Identify which cell holds the provided text, then report its [X, Y] central coordinate. 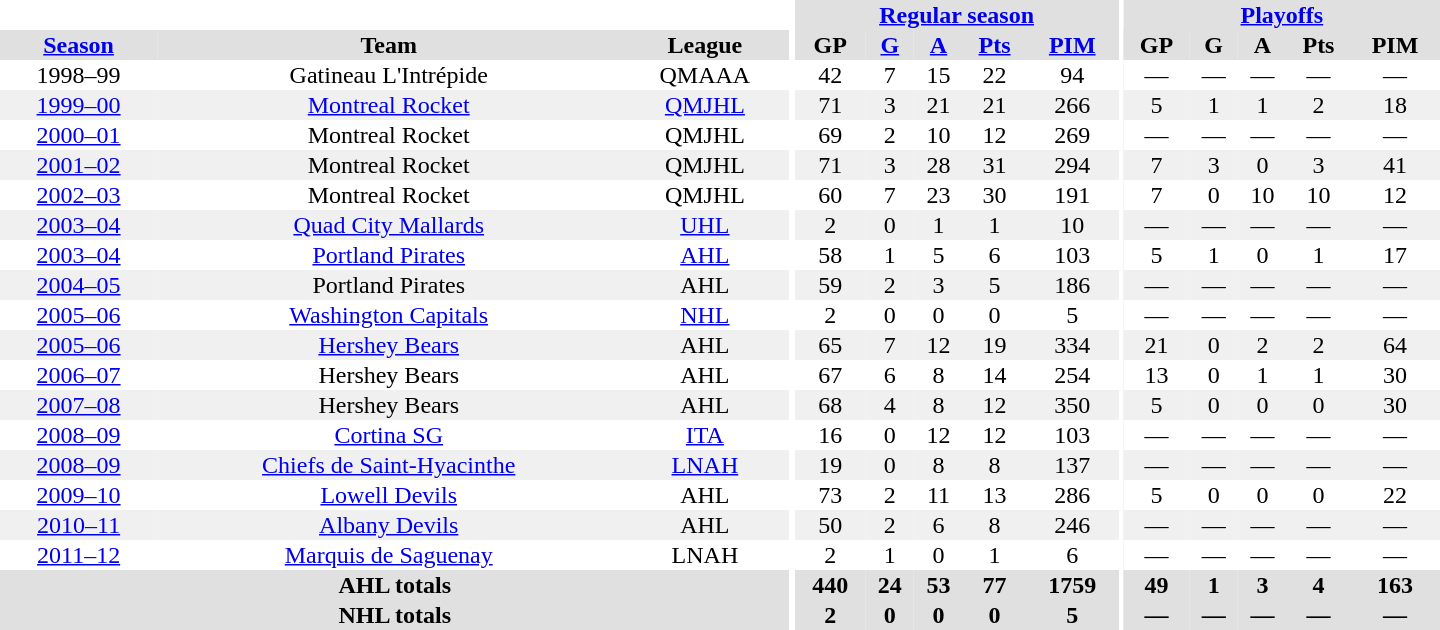
59 [830, 285]
14 [994, 375]
Season [78, 45]
28 [938, 165]
11 [938, 495]
50 [830, 525]
68 [830, 405]
77 [994, 585]
1759 [1072, 585]
NHL totals [395, 615]
23 [938, 195]
65 [830, 345]
2002–03 [78, 195]
2007–08 [78, 405]
Washington Capitals [388, 315]
286 [1072, 495]
69 [830, 135]
41 [1395, 165]
ITA [704, 435]
2010–11 [78, 525]
2001–02 [78, 165]
18 [1395, 105]
24 [890, 585]
2004–05 [78, 285]
64 [1395, 345]
42 [830, 75]
350 [1072, 405]
16 [830, 435]
334 [1072, 345]
246 [1072, 525]
73 [830, 495]
League [704, 45]
Lowell Devils [388, 495]
440 [830, 585]
QMAAA [704, 75]
53 [938, 585]
Albany Devils [388, 525]
269 [1072, 135]
137 [1072, 465]
17 [1395, 255]
UHL [704, 225]
AHL totals [395, 585]
Team [388, 45]
294 [1072, 165]
254 [1072, 375]
58 [830, 255]
163 [1395, 585]
94 [1072, 75]
2011–12 [78, 555]
266 [1072, 105]
15 [938, 75]
1998–99 [78, 75]
1999–00 [78, 105]
191 [1072, 195]
Marquis de Saguenay [388, 555]
Regular season [956, 15]
Chiefs de Saint-Hyacinthe [388, 465]
NHL [704, 315]
Playoffs [1282, 15]
31 [994, 165]
67 [830, 375]
Cortina SG [388, 435]
49 [1157, 585]
Quad City Mallards [388, 225]
2006–07 [78, 375]
186 [1072, 285]
2009–10 [78, 495]
2000–01 [78, 135]
60 [830, 195]
Gatineau L'Intrépide [388, 75]
